Search for the cell housing the specified text and yield its [x, y] center coordinate. 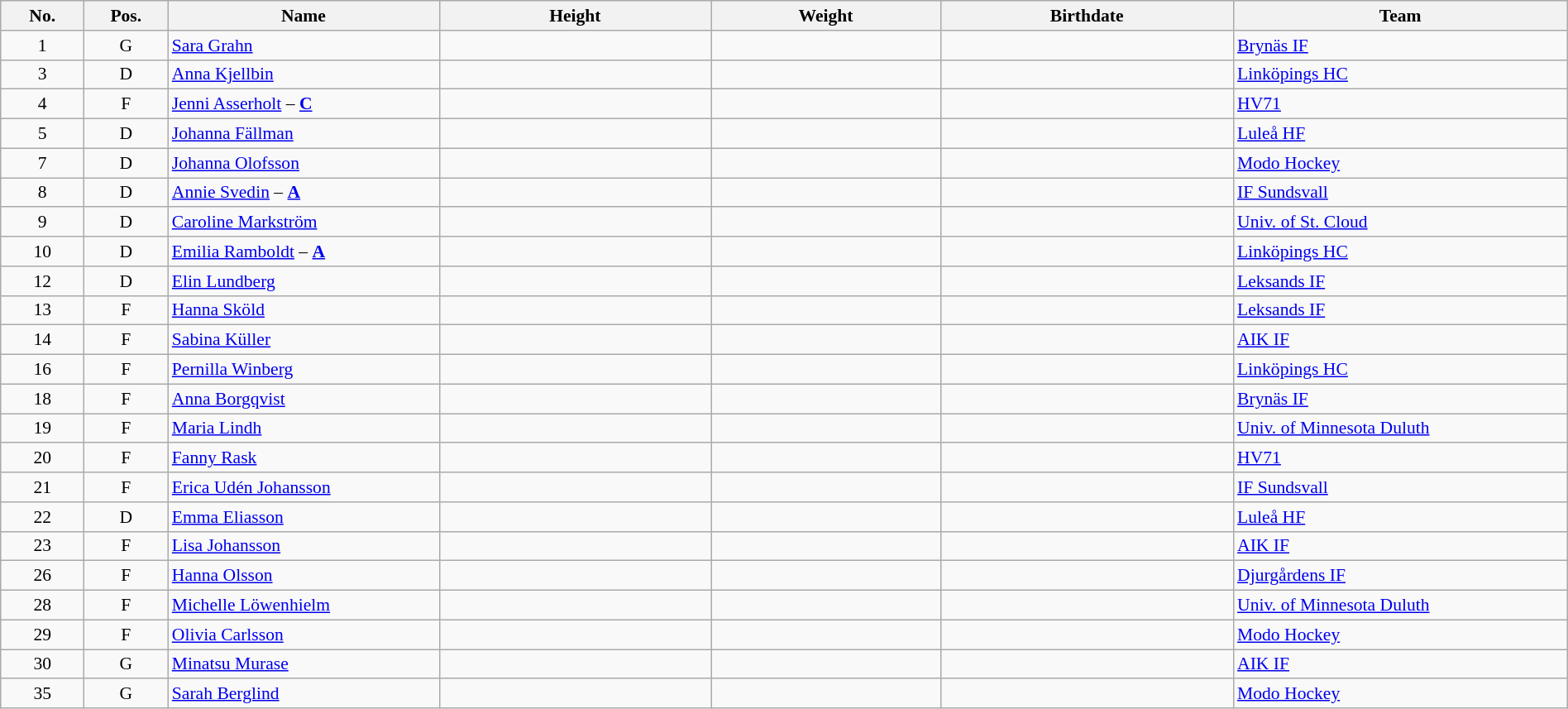
Minatsu Murase [304, 664]
Anna Kjellbin [304, 74]
Team [1400, 16]
Michelle Löwenhielm [304, 606]
Erica Udén Johansson [304, 487]
7 [43, 163]
Fanny Rask [304, 458]
Caroline Markström [304, 223]
Pernilla Winberg [304, 370]
Jenni Asserholt – C [304, 104]
28 [43, 606]
Emilia Ramboldt – A [304, 252]
19 [43, 429]
Sara Grahn [304, 46]
14 [43, 340]
26 [43, 576]
Johanna Fällman [304, 134]
5 [43, 134]
Elin Lundberg [304, 281]
Olivia Carlsson [304, 635]
3 [43, 74]
Emma Eliasson [304, 517]
16 [43, 370]
1 [43, 46]
Maria Lindh [304, 429]
No. [43, 16]
Univ. of St. Cloud [1400, 223]
23 [43, 546]
Lisa Johansson [304, 546]
35 [43, 694]
29 [43, 635]
Johanna Olofsson [304, 163]
Birthdate [1087, 16]
Hanna Olsson [304, 576]
8 [43, 193]
12 [43, 281]
30 [43, 664]
20 [43, 458]
Height [575, 16]
Sarah Berglind [304, 694]
4 [43, 104]
9 [43, 223]
Anna Borgqvist [304, 399]
18 [43, 399]
Name [304, 16]
10 [43, 252]
Pos. [126, 16]
22 [43, 517]
Annie Svedin – A [304, 193]
Sabina Küller [304, 340]
Djurgårdens IF [1400, 576]
13 [43, 310]
Weight [826, 16]
Hanna Sköld [304, 310]
21 [43, 487]
